For the text-containing cell, return its midpoint in (x, y) coordinate format. 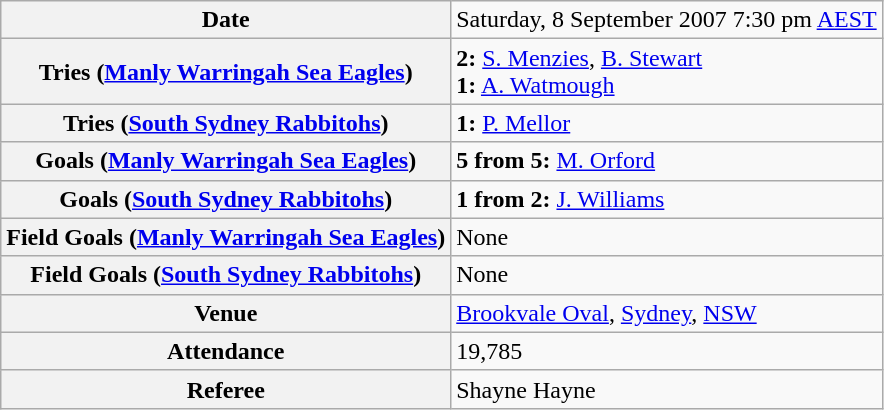
5 from 5: M. Orford (666, 161)
Attendance (226, 351)
Goals (Manly Warringah Sea Eagles) (226, 161)
Goals (South Sydney Rabbitohs) (226, 199)
Brookvale Oval, Sydney, NSW (666, 313)
1 from 2: J. Williams (666, 199)
Saturday, 8 September 2007 7:30 pm AEST (666, 20)
Field Goals (Manly Warringah Sea Eagles) (226, 237)
Venue (226, 313)
19,785 (666, 351)
Field Goals (South Sydney Rabbitohs) (226, 275)
Referee (226, 389)
Tries (Manly Warringah Sea Eagles) (226, 72)
Tries (South Sydney Rabbitohs) (226, 123)
Shayne Hayne (666, 389)
Date (226, 20)
2: S. Menzies, B. Stewart 1: A. Watmough (666, 72)
1: P. Mellor (666, 123)
